For the text-containing cell, return its midpoint in [x, y] coordinate format. 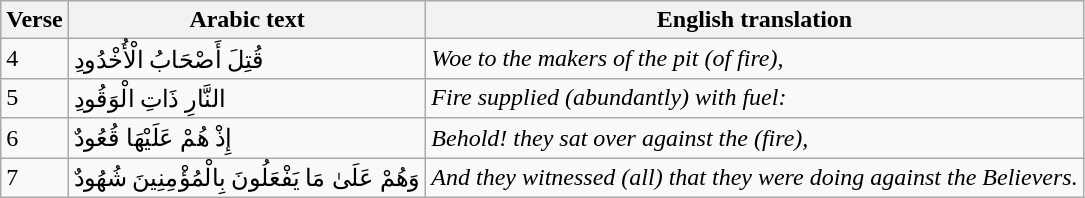
4 [35, 59]
English translation [754, 20]
النَّارِ‌ ذَاتِ الْوَقُودِ [247, 98]
6 [35, 138]
وَهُمْ عَلَىٰ مَا يَفْعَلُونَ بِالْمُؤْمِنِينَ شُهُودٌ [247, 178]
إِذْ هُمْ عَلَيْهَا قُعُودٌ [247, 138]
قُتِلَ أَصْحَابُ الْأُخْدُودِ [247, 59]
Verse [35, 20]
7 [35, 178]
And they witnessed (all) that they were doing against the Believers. [754, 178]
5 [35, 98]
Woe to the makers of the pit (of fire), [754, 59]
Fire supplied (abundantly) with fuel: [754, 98]
Behold! they sat over against the (fire), [754, 138]
Arabic text [247, 20]
